Pinpoint the cell where the given text exists, returning its [x, y] midpoint coordinate. 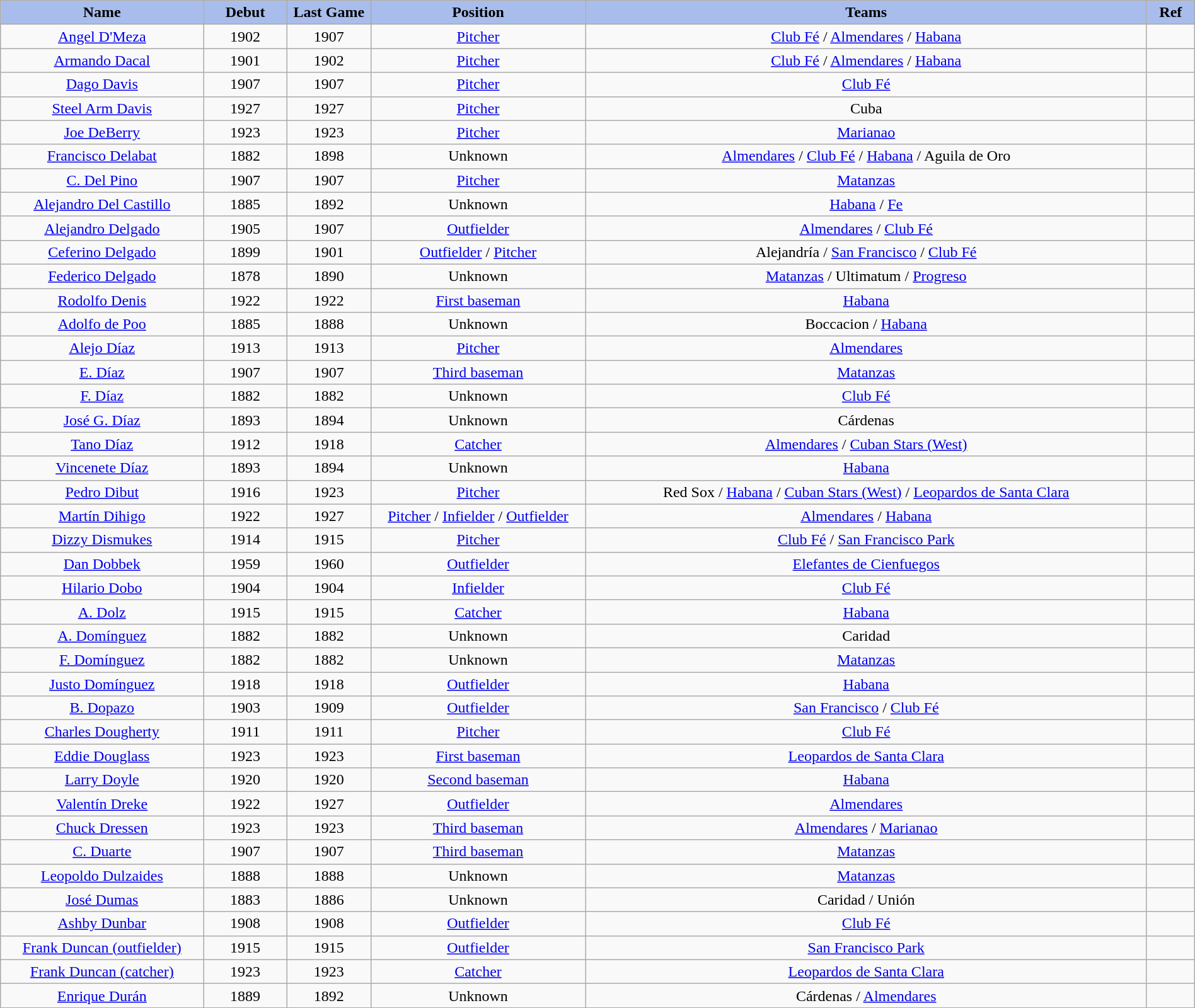
Larry Doyle [102, 780]
1890 [329, 276]
Infielder [478, 588]
Teams [866, 13]
1912 [246, 444]
Chuck Dressen [102, 828]
Boccacion / Habana [866, 324]
Federico Delgado [102, 276]
Matanzas / Ultimatum / Progreso [866, 276]
Adolfo de Poo [102, 324]
Elefantes de Cienfuegos [866, 564]
A. Dolz [102, 612]
Angel D'Meza [102, 37]
Marianao [866, 132]
San Francisco / Club Fé [866, 708]
Almendares / Club Fé [866, 228]
Debut [246, 13]
Alejandría / San Francisco / Club Fé [866, 252]
Ceferino Delgado [102, 252]
Second baseman [478, 780]
Pedro Dibut [102, 492]
Eddie Douglass [102, 756]
1903 [246, 708]
1878 [246, 276]
Armando Dacal [102, 60]
Position [478, 13]
1899 [246, 252]
Ashby Dunbar [102, 924]
Club Fé / San Francisco Park [866, 540]
Last Game [329, 13]
Hilario Dobo [102, 588]
Joe DeBerry [102, 132]
Habana / Fe [866, 204]
C. Duarte [102, 852]
1905 [246, 228]
Rodolfo Denis [102, 301]
Dizzy Dismukes [102, 540]
Enrique Durán [102, 995]
1914 [246, 540]
Caridad / Unión [866, 900]
Pitcher / Infielder / Outfielder [478, 516]
Francisco Delabat [102, 156]
1889 [246, 995]
Charles Dougherty [102, 732]
Frank Duncan (catcher) [102, 971]
Steel Arm Davis [102, 108]
José Dumas [102, 900]
Caridad [866, 636]
F. Díaz [102, 396]
Cárdenas [866, 420]
Outfielder / Pitcher [478, 252]
Alejandro Delgado [102, 228]
1916 [246, 492]
1909 [329, 708]
Dago Davis [102, 84]
F. Domínguez [102, 660]
Valentín Dreke [102, 804]
1959 [246, 564]
Cárdenas / Almendares [866, 995]
Leopoldo Dulzaides [102, 876]
Red Sox / Habana / Cuban Stars (West) / Leopardos de Santa Clara [866, 492]
E. Díaz [102, 372]
Martín Dihigo [102, 516]
Almendares / Marianao [866, 828]
A. Domínguez [102, 636]
Name [102, 13]
1960 [329, 564]
Alejo Díaz [102, 348]
Ref [1170, 13]
Cuba [866, 108]
José G. Díaz [102, 420]
Alejandro Del Castillo [102, 204]
Dan Dobbek [102, 564]
Tano Díaz [102, 444]
Almendares / Club Fé / Habana / Aguila de Oro [866, 156]
1898 [329, 156]
B. Dopazo [102, 708]
Justo Domínguez [102, 684]
Almendares / Cuban Stars (West) [866, 444]
Vincenete Díaz [102, 468]
1883 [246, 900]
C. Del Pino [102, 180]
1886 [329, 900]
Almendares / Habana [866, 516]
San Francisco Park [866, 948]
Frank Duncan (outfielder) [102, 948]
